Output the (x, y) coordinate of the center of the cell containing the given text.  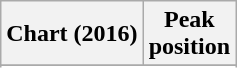
Chart (2016) (72, 34)
Peak position (189, 34)
